Pinpoint the cell where the given text exists, returning its (X, Y) midpoint coordinate. 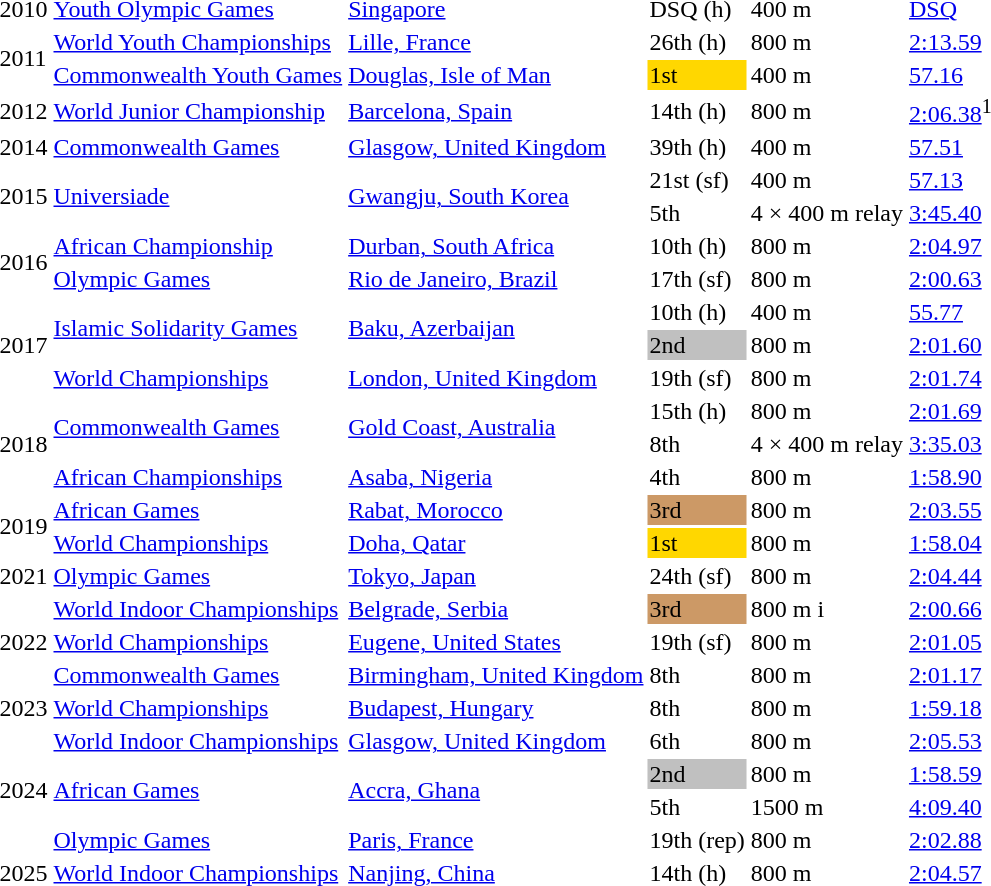
Lille, France (496, 42)
Gold Coast, Australia (496, 428)
Birmingham, United Kingdom (496, 675)
Barcelona, Spain (496, 111)
Doha, Qatar (496, 543)
Baku, Azerbaijan (496, 328)
1500 m (826, 807)
Durban, South Africa (496, 246)
Paris, France (496, 840)
African Championships (198, 477)
39th (h) (697, 147)
Rabat, Morocco (496, 510)
4th (697, 477)
Islamic Solidarity Games (198, 328)
World Junior Championship (198, 111)
Accra, Ghana (496, 790)
Douglas, Isle of Man (496, 75)
Asaba, Nigeria (496, 477)
19th (rep) (697, 840)
Budapest, Hungary (496, 708)
Universiade (198, 196)
Gwangju, South Korea (496, 196)
26th (h) (697, 42)
Tokyo, Japan (496, 576)
800 m i (826, 609)
15th (h) (697, 411)
Belgrade, Serbia (496, 609)
6th (697, 741)
Eugene, United States (496, 642)
Commonwealth Youth Games (198, 75)
African Championship (198, 246)
17th (sf) (697, 279)
21st (sf) (697, 180)
Rio de Janeiro, Brazil (496, 279)
London, United Kingdom (496, 378)
24th (sf) (697, 576)
World Youth Championships (198, 42)
14th (h) (697, 111)
